Output the [x, y] coordinate of the center of the cell containing the given text.  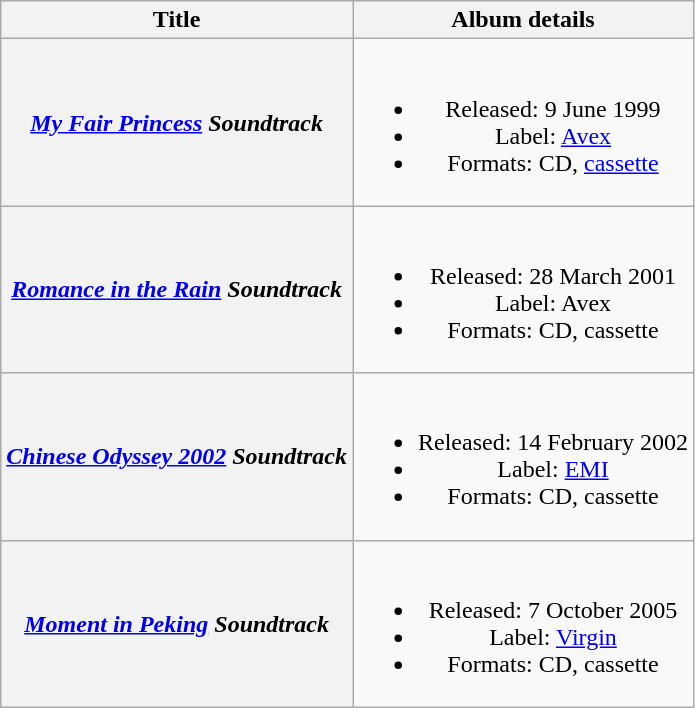
Moment in Peking Soundtrack [177, 624]
Chinese Odyssey 2002 Soundtrack [177, 456]
Romance in the Rain Soundtrack [177, 290]
My Fair Princess Soundtrack [177, 122]
Album details [522, 20]
Released: 9 June 1999Label: AvexFormats: CD, cassette [522, 122]
Released: 7 October 2005Label: VirginFormats: CD, cassette [522, 624]
Released: 28 March 2001Label: AvexFormats: CD, cassette [522, 290]
Title [177, 20]
Released: 14 February 2002Label: EMIFormats: CD, cassette [522, 456]
